Return the (x, y) coordinate for the center point of the cell that contains the specified text.  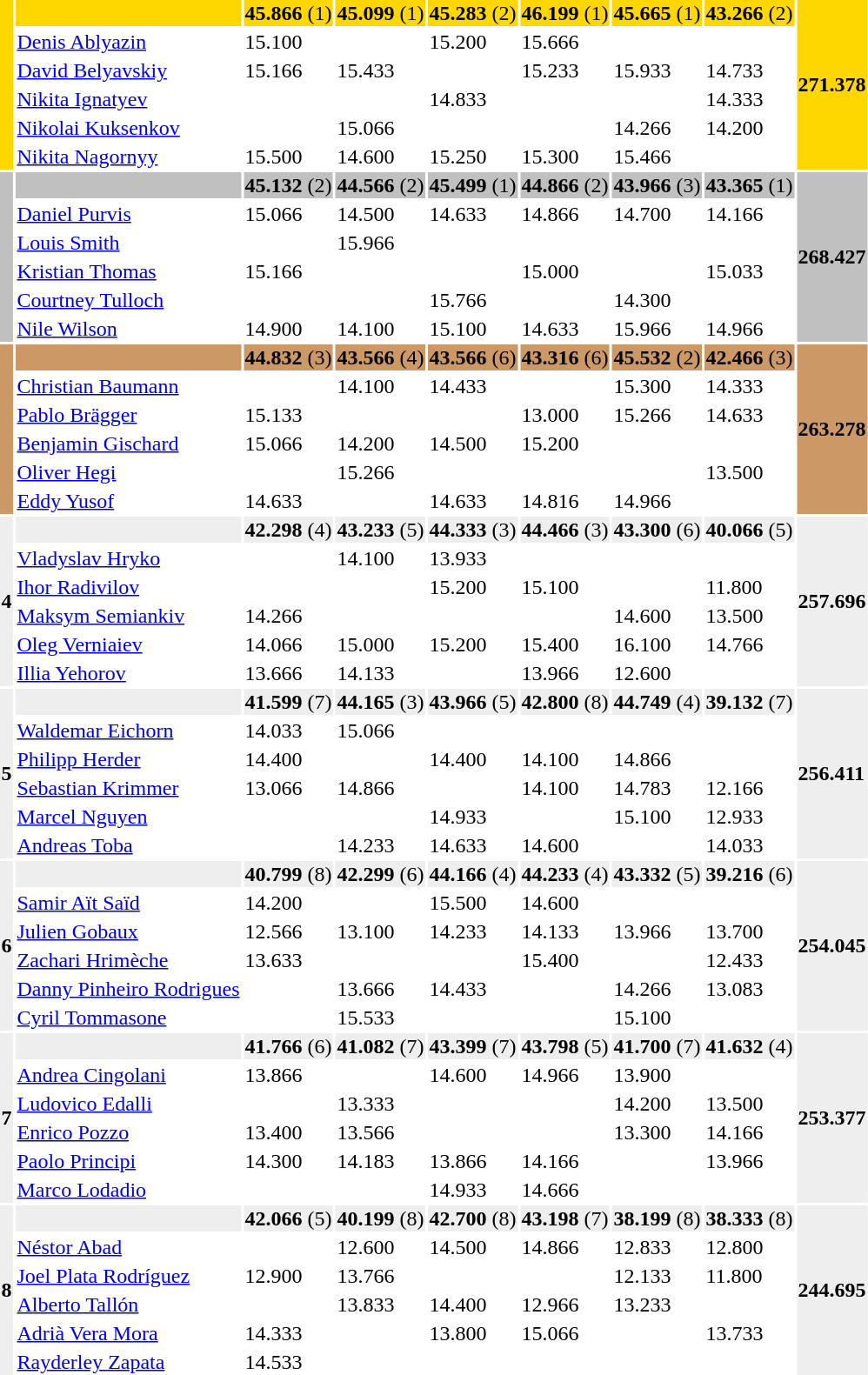
12.833 (658, 1247)
271.378 (831, 85)
Rayderley Zapata (129, 1362)
13.066 (289, 788)
45.532 (2) (658, 357)
Danny Pinheiro Rodrigues (129, 989)
Nikita Nagornyy (129, 157)
David Belyavskiy (129, 70)
41.082 (7) (381, 1046)
15.466 (658, 157)
Ludovico Edalli (129, 1104)
Andreas Toba (129, 845)
44.832 (3) (289, 357)
257.696 (831, 602)
43.566 (6) (473, 357)
Marcel Nguyen (129, 817)
13.800 (473, 1333)
42.700 (8) (473, 1218)
43.566 (4) (381, 357)
Philipp Herder (129, 759)
12.900 (289, 1276)
45.499 (1) (473, 185)
Joel Plata Rodríguez (129, 1276)
14.533 (289, 1362)
Kristian Thomas (129, 271)
14.666 (565, 1190)
43.316 (6) (565, 357)
15.233 (565, 70)
40.066 (5) (750, 530)
Denis Ablyazin (129, 42)
7 (7, 1118)
14.733 (750, 70)
Courtney Tulloch (129, 300)
Adrià Vera Mora (129, 1333)
12.166 (750, 788)
Andrea Cingolani (129, 1075)
16.100 (658, 644)
40.199 (8) (381, 1218)
13.700 (750, 931)
43.300 (6) (658, 530)
14.766 (750, 644)
Oliver Hegi (129, 472)
244.695 (831, 1291)
45.665 (1) (658, 13)
44.866 (2) (565, 185)
13.766 (381, 1276)
Nile Wilson (129, 329)
13.900 (658, 1075)
45.099 (1) (381, 13)
13.566 (381, 1132)
45.283 (2) (473, 13)
13.933 (473, 558)
13.233 (658, 1305)
Julien Gobaux (129, 931)
44.749 (4) (658, 702)
44.466 (3) (565, 530)
15.250 (473, 157)
13.633 (289, 960)
Sebastian Krimmer (129, 788)
13.333 (381, 1104)
45.866 (1) (289, 13)
Enrico Pozzo (129, 1132)
40.799 (8) (289, 874)
15.033 (750, 271)
42.800 (8) (565, 702)
14.900 (289, 329)
43.399 (7) (473, 1046)
13.733 (750, 1333)
Samir Aït Saïd (129, 903)
41.766 (6) (289, 1046)
43.266 (2) (750, 13)
42.066 (5) (289, 1218)
Louis Smith (129, 243)
42.466 (3) (750, 357)
15.933 (658, 70)
Marco Lodadio (129, 1190)
15.533 (381, 1018)
Waldemar Eichorn (129, 731)
12.133 (658, 1276)
42.298 (4) (289, 530)
Illia Yehorov (129, 673)
13.400 (289, 1132)
Pablo Brägger (129, 415)
Cyril Tommasone (129, 1018)
43.198 (7) (565, 1218)
45.132 (2) (289, 185)
4 (7, 602)
Maksym Semiankiv (129, 616)
13.083 (750, 989)
256.411 (831, 774)
8 (7, 1291)
44.233 (4) (565, 874)
44.165 (3) (381, 702)
15.666 (565, 42)
42.299 (6) (381, 874)
38.199 (8) (658, 1218)
14.816 (565, 501)
46.199 (1) (565, 13)
15.133 (289, 415)
254.045 (831, 946)
14.783 (658, 788)
12.433 (750, 960)
5 (7, 774)
41.632 (4) (750, 1046)
Ihor Radivilov (129, 587)
44.333 (3) (473, 530)
253.377 (831, 1118)
Oleg Verniaiev (129, 644)
Daniel Purvis (129, 214)
263.278 (831, 430)
13.000 (565, 415)
44.566 (2) (381, 185)
Christian Baumann (129, 386)
14.183 (381, 1161)
Nikolai Kuksenkov (129, 128)
43.332 (5) (658, 874)
Paolo Principi (129, 1161)
41.599 (7) (289, 702)
15.433 (381, 70)
12.566 (289, 931)
43.233 (5) (381, 530)
44.166 (4) (473, 874)
13.833 (381, 1305)
Zachari Hrimèche (129, 960)
39.132 (7) (750, 702)
268.427 (831, 257)
Alberto Tallón (129, 1305)
12.800 (750, 1247)
43.798 (5) (565, 1046)
12.966 (565, 1305)
39.216 (6) (750, 874)
Néstor Abad (129, 1247)
38.333 (8) (750, 1218)
Eddy Yusof (129, 501)
43.365 (1) (750, 185)
13.100 (381, 931)
41.700 (7) (658, 1046)
13.300 (658, 1132)
12.933 (750, 817)
15.766 (473, 300)
14.700 (658, 214)
Benjamin Gischard (129, 444)
43.966 (3) (658, 185)
6 (7, 946)
14.833 (473, 99)
14.066 (289, 644)
Vladyslav Hryko (129, 558)
43.966 (5) (473, 702)
Nikita Ignatyev (129, 99)
